Return (X, Y) of the center of cell containing provided text 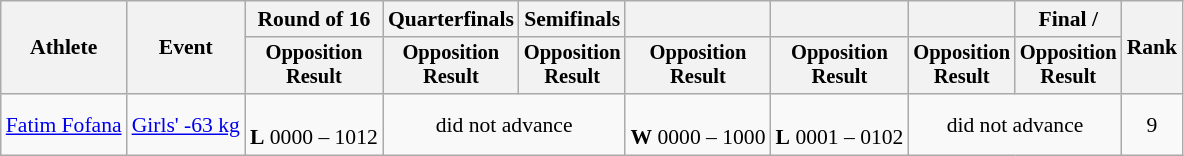
Final / (1068, 19)
Semifinals (572, 19)
Fatim Fofana (64, 124)
Rank (1152, 48)
W 0000 – 1000 (698, 124)
Round of 16 (314, 19)
Athlete (64, 48)
L 0001 – 0102 (840, 124)
9 (1152, 124)
L 0000 – 1012 (314, 124)
Girls' -63 kg (186, 124)
Quarterfinals (451, 19)
Event (186, 48)
